Identify which cell holds the provided text, then report its (X, Y) central coordinate. 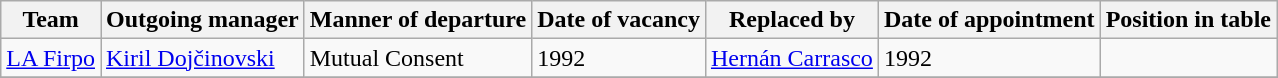
Hernán Carrasco (792, 58)
Position in table (1188, 20)
Mutual Consent (418, 58)
Outgoing manager (202, 20)
Date of appointment (989, 20)
Manner of departure (418, 20)
Team (51, 20)
Kiril Dojčinovski (202, 58)
Replaced by (792, 20)
LA Firpo (51, 58)
Date of vacancy (619, 20)
